Output the [X, Y] coordinate of the center of the cell containing the given text.  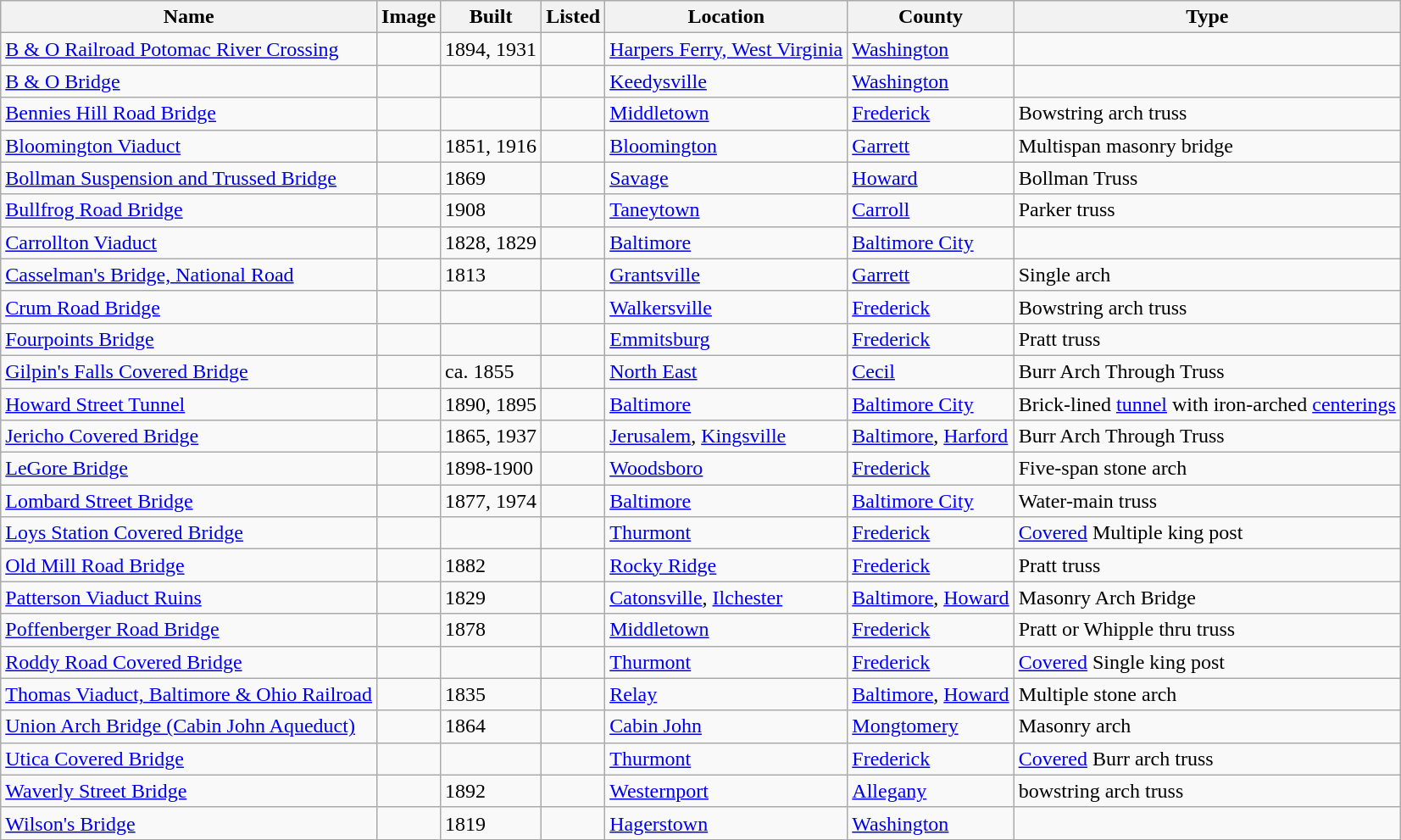
Bollman Suspension and Trussed Bridge [189, 178]
1869 [492, 178]
Mongtomery [931, 726]
1898-1900 [492, 469]
Casselman's Bridge, National Road [189, 275]
Savage [726, 178]
1890, 1895 [492, 404]
1819 [492, 823]
Taneytown [726, 210]
Emmitsburg [726, 339]
1908 [492, 210]
1835 [492, 694]
Wilson's Bridge [189, 823]
Covered Multiple king post [1207, 533]
Cabin John [726, 726]
LeGore Bridge [189, 469]
Hagerstown [726, 823]
Westernport [726, 791]
Harpers Ferry, West Virginia [726, 49]
Built [492, 17]
Relay [726, 694]
Image [409, 17]
Bloomington Viaduct [189, 146]
Waverly Street Bridge [189, 791]
Union Arch Bridge (Cabin John Aqueduct) [189, 726]
North East [726, 371]
Water-main truss [1207, 501]
Carrollton Viaduct [189, 242]
Bloomington [726, 146]
Allegany [931, 791]
1894, 1931 [492, 49]
bowstring arch truss [1207, 791]
1829 [492, 598]
Walkersville [726, 307]
County [931, 17]
Howard Street Tunnel [189, 404]
Bullfrog Road Bridge [189, 210]
1851, 1916 [492, 146]
Brick-lined tunnel with iron-arched centerings [1207, 404]
1865, 1937 [492, 437]
Old Mill Road Bridge [189, 565]
Lombard Street Bridge [189, 501]
Multispan masonry bridge [1207, 146]
Crum Road Bridge [189, 307]
ca. 1855 [492, 371]
Pratt or Whipple thru truss [1207, 630]
1864 [492, 726]
Utica Covered Bridge [189, 759]
Patterson Viaduct Ruins [189, 598]
Five-span stone arch [1207, 469]
Keedysville [726, 81]
Baltimore, Harford [931, 437]
Gilpin's Falls Covered Bridge [189, 371]
Cecil [931, 371]
Catonsville, Ilchester [726, 598]
1828, 1829 [492, 242]
Rocky Ridge [726, 565]
B & O Railroad Potomac River Crossing [189, 49]
Single arch [1207, 275]
Jericho Covered Bridge [189, 437]
Name [189, 17]
Woodsboro [726, 469]
Type [1207, 17]
Carroll [931, 210]
1892 [492, 791]
1882 [492, 565]
Covered Burr arch truss [1207, 759]
1878 [492, 630]
Fourpoints Bridge [189, 339]
Location [726, 17]
B & O Bridge [189, 81]
1813 [492, 275]
Thomas Viaduct, Baltimore & Ohio Railroad [189, 694]
Loys Station Covered Bridge [189, 533]
Jerusalem, Kingsville [726, 437]
Grantsville [726, 275]
Poffenberger Road Bridge [189, 630]
Masonry Arch Bridge [1207, 598]
Parker truss [1207, 210]
Multiple stone arch [1207, 694]
Howard [931, 178]
Listed [573, 17]
Roddy Road Covered Bridge [189, 662]
Bennies Hill Road Bridge [189, 114]
Covered Single king post [1207, 662]
Masonry arch [1207, 726]
Bollman Truss [1207, 178]
1877, 1974 [492, 501]
